For the text-containing cell, return its midpoint in [X, Y] coordinate format. 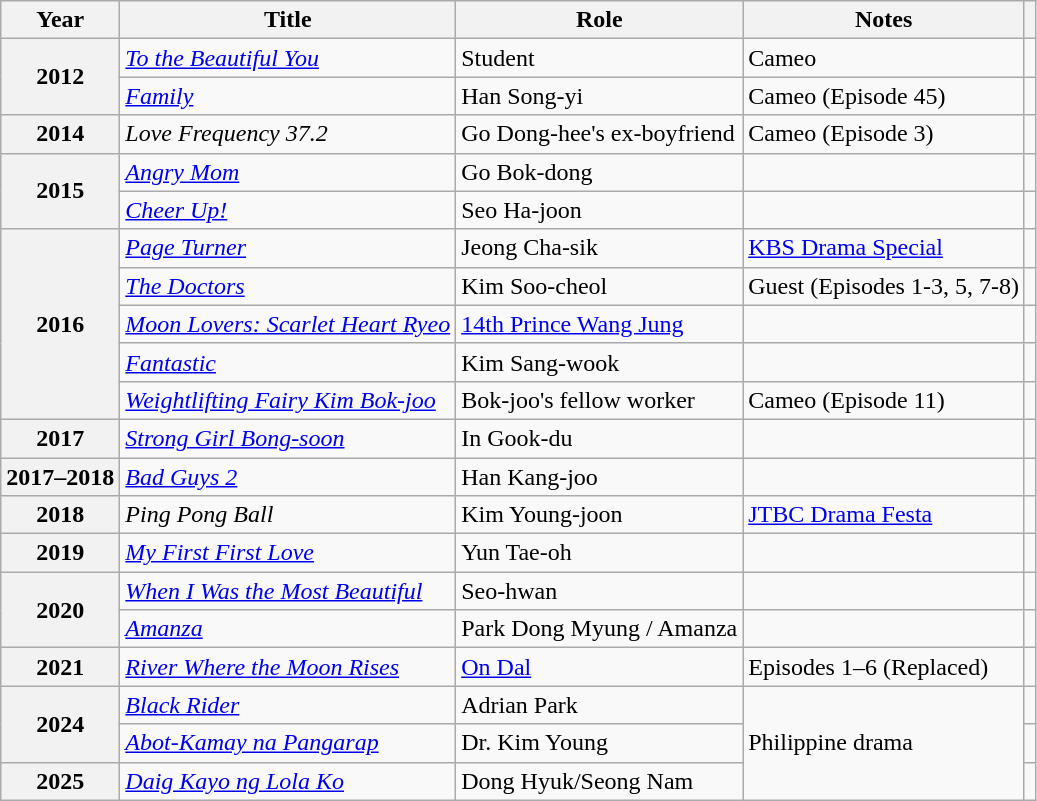
Seo-hwan [600, 591]
When I Was the Most Beautiful [288, 591]
On Dal [600, 667]
2017–2018 [60, 477]
Kim Soo-cheol [600, 286]
2014 [60, 134]
14th Prince Wang Jung [600, 324]
Han Kang-joo [600, 477]
Fantastic [288, 362]
Title [288, 20]
My First First Love [288, 553]
Cameo [884, 58]
2018 [60, 515]
Go Bok-dong [600, 172]
2025 [60, 781]
Yun Tae-oh [600, 553]
Han Song-yi [600, 96]
Love Frequency 37.2 [288, 134]
River Where the Moon Rises [288, 667]
2020 [60, 610]
Park Dong Myung / Amanza [600, 629]
2012 [60, 77]
Seo Ha-joon [600, 210]
Bok-joo's fellow worker [600, 400]
Kim Sang-wook [600, 362]
Angry Mom [288, 172]
2019 [60, 553]
Philippine drama [884, 743]
2017 [60, 438]
Cameo (Episode 11) [884, 400]
Guest (Episodes 1-3, 5, 7-8) [884, 286]
Ping Pong Ball [288, 515]
JTBC Drama Festa [884, 515]
Black Rider [288, 705]
2015 [60, 191]
To the Beautiful You [288, 58]
Cheer Up! [288, 210]
KBS Drama Special [884, 248]
The Doctors [288, 286]
2016 [60, 324]
Adrian Park [600, 705]
Dr. Kim Young [600, 743]
Abot-Kamay na Pangarap [288, 743]
Family [288, 96]
Strong Girl Bong-soon [288, 438]
Role [600, 20]
2021 [60, 667]
Dong Hyuk/Seong Nam [600, 781]
Bad Guys 2 [288, 477]
Amanza [288, 629]
Daig Kayo ng Lola Ko [288, 781]
Cameo (Episode 45) [884, 96]
Go Dong-hee's ex-boyfriend [600, 134]
Moon Lovers: Scarlet Heart Ryeo [288, 324]
Year [60, 20]
In Gook-du [600, 438]
2024 [60, 724]
Cameo (Episode 3) [884, 134]
Jeong Cha-sik [600, 248]
Page Turner [288, 248]
Kim Young-joon [600, 515]
Notes [884, 20]
Weightlifting Fairy Kim Bok-joo [288, 400]
Student [600, 58]
Episodes 1–6 (Replaced) [884, 667]
